Capture the cell that displays the provided text and extract its (x, y) central coordinate. 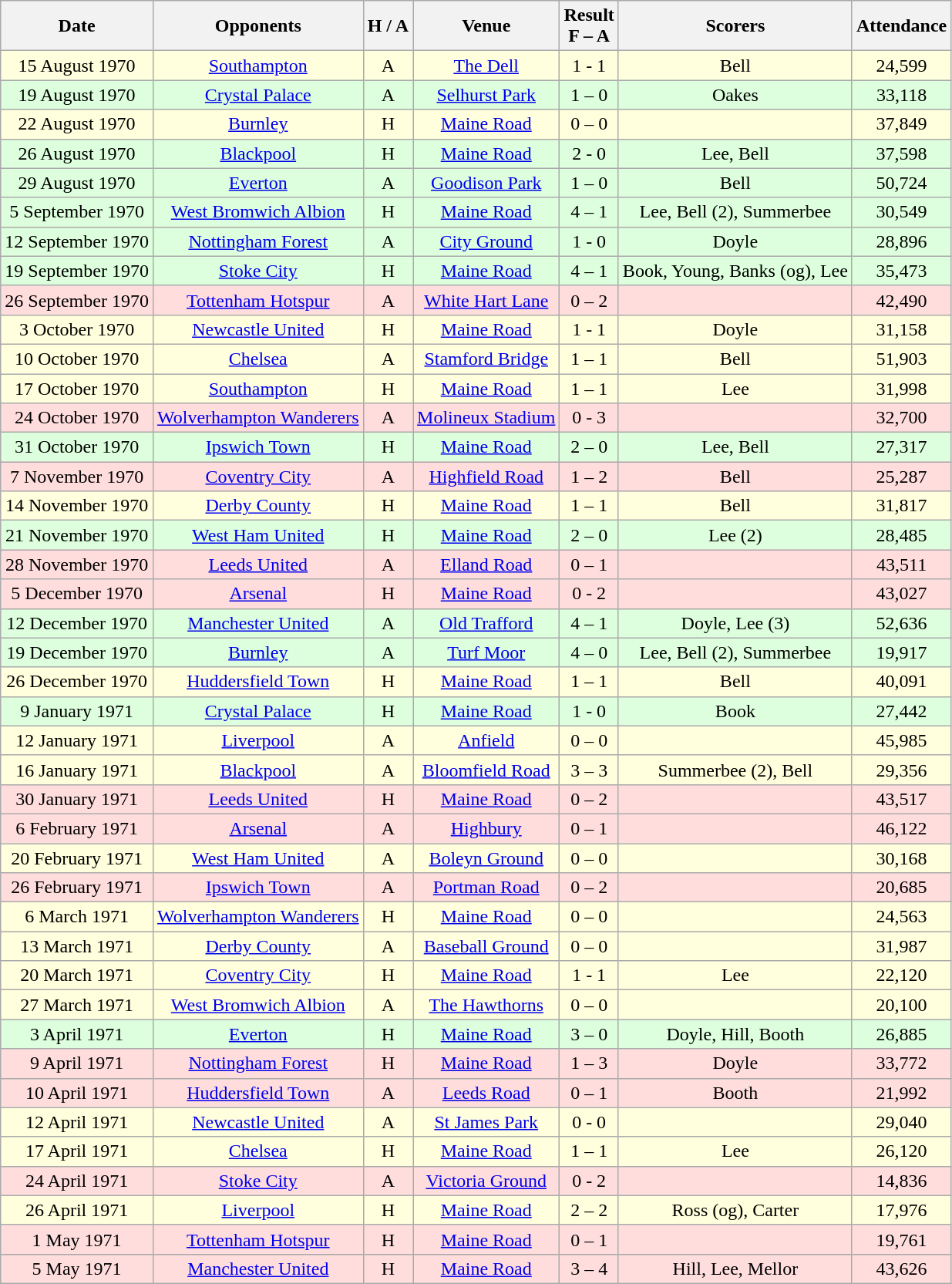
7 November 1970 (77, 477)
Bloomfield Road (486, 770)
Book (735, 711)
19 September 1970 (77, 271)
Attendance (901, 26)
12 April 1971 (77, 1122)
42,490 (901, 300)
Highbury (486, 828)
19 December 1970 (77, 652)
32,700 (901, 418)
3 – 0 (589, 1034)
Scorers (735, 26)
24,599 (901, 66)
26 February 1971 (77, 888)
Book, Young, Banks (og), Lee (735, 271)
28,896 (901, 241)
14,836 (901, 1181)
30,168 (901, 858)
40,091 (901, 682)
1 – 3 (589, 1063)
14 November 1970 (77, 506)
19,761 (901, 1239)
33,772 (901, 1063)
1 May 1971 (77, 1239)
17 April 1971 (77, 1151)
51,903 (901, 359)
20,100 (901, 1005)
The Dell (486, 66)
Hill, Lee, Mellor (735, 1269)
24 April 1971 (77, 1181)
3 – 4 (589, 1269)
10 April 1971 (77, 1093)
Portman Road (486, 888)
30,549 (901, 212)
25,287 (901, 477)
The Hawthorns (486, 1005)
12 December 1970 (77, 623)
Doyle, Lee (3) (735, 623)
Anfield (486, 740)
Goodison Park (486, 183)
4 – 0 (589, 652)
9 January 1971 (77, 711)
33,118 (901, 95)
16 January 1971 (77, 770)
43,517 (901, 799)
White Hart Lane (486, 300)
13 March 1971 (77, 946)
17 October 1970 (77, 388)
31 October 1970 (77, 447)
30 January 1971 (77, 799)
Oakes (735, 95)
24 October 1970 (77, 418)
15 August 1970 (77, 66)
9 April 1971 (77, 1063)
20 March 1971 (77, 976)
Leeds Road (486, 1093)
27,442 (901, 711)
Old Trafford (486, 623)
Doyle, Hill, Booth (735, 1034)
20,685 (901, 888)
Molineux Stadium (486, 418)
28 November 1970 (77, 564)
35,473 (901, 271)
31,158 (901, 329)
1 – 2 (589, 477)
10 October 1970 (77, 359)
6 March 1971 (77, 917)
26,885 (901, 1034)
Date (77, 26)
0 - 0 (589, 1122)
17,976 (901, 1210)
45,985 (901, 740)
26 September 1970 (77, 300)
Elland Road (486, 564)
Stamford Bridge (486, 359)
ResultF – A (589, 26)
27,317 (901, 447)
21 November 1970 (77, 535)
29 August 1970 (77, 183)
31,998 (901, 388)
43,626 (901, 1269)
2 – 2 (589, 1210)
Opponents (257, 26)
Summerbee (2), Bell (735, 770)
50,724 (901, 183)
29,040 (901, 1122)
2 - 0 (589, 153)
St James Park (486, 1122)
6 February 1971 (77, 828)
26 December 1970 (77, 682)
31,987 (901, 946)
5 September 1970 (77, 212)
5 May 1971 (77, 1269)
29,356 (901, 770)
3 April 1971 (77, 1034)
43,027 (901, 594)
20 February 1971 (77, 858)
21,992 (901, 1093)
26 April 1971 (77, 1210)
27 March 1971 (77, 1005)
43,511 (901, 564)
Venue (486, 26)
Selhurst Park (486, 95)
Lee (2) (735, 535)
City Ground (486, 241)
26,120 (901, 1151)
31,817 (901, 506)
0 - 3 (589, 418)
24,563 (901, 917)
26 August 1970 (77, 153)
Baseball Ground (486, 946)
Booth (735, 1093)
37,598 (901, 153)
52,636 (901, 623)
Ross (og), Carter (735, 1210)
Highfield Road (486, 477)
3 – 3 (589, 770)
19 August 1970 (77, 95)
37,849 (901, 124)
Victoria Ground (486, 1181)
Turf Moor (486, 652)
46,122 (901, 828)
12 September 1970 (77, 241)
H / A (388, 26)
12 January 1971 (77, 740)
5 December 1970 (77, 594)
28,485 (901, 535)
Boleyn Ground (486, 858)
19,917 (901, 652)
22 August 1970 (77, 124)
3 October 1970 (77, 329)
22,120 (901, 976)
